Return the [x, y] coordinate for the center point of the cell that contains the specified text.  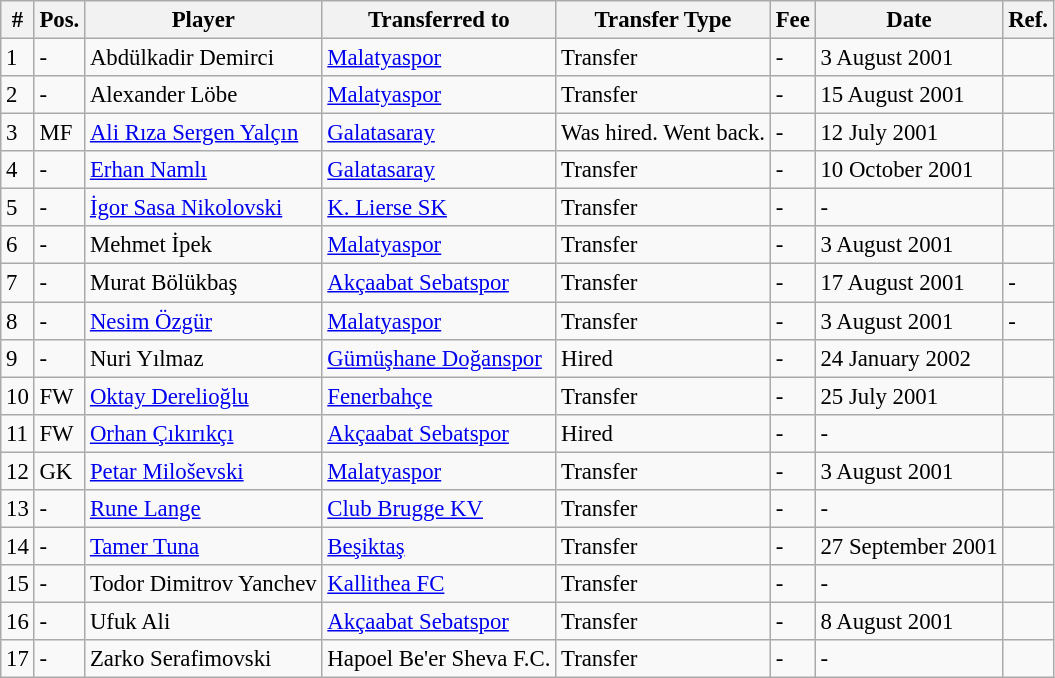
2 [18, 95]
Hapoel Be'er Sheva F.C. [439, 659]
Fenerbahçe [439, 396]
Rune Lange [204, 509]
Orhan Çıkırıkçı [204, 433]
Date [909, 20]
Pos. [59, 20]
14 [18, 546]
K. Lierse SK [439, 208]
8 [18, 321]
Abdülkadir Demirci [204, 58]
Beşiktaş [439, 546]
24 January 2002 [909, 358]
17 August 2001 [909, 283]
Player [204, 20]
8 August 2001 [909, 621]
Nesim Özgür [204, 321]
Kallithea FC [439, 584]
Tamer Tuna [204, 546]
GK [59, 471]
Transfer Type [664, 20]
4 [18, 170]
Transferred to [439, 20]
Ref. [1028, 20]
Nuri Yılmaz [204, 358]
7 [18, 283]
12 [18, 471]
Murat Bölükbaş [204, 283]
12 July 2001 [909, 133]
İgor Sasa Nikolovski [204, 208]
1 [18, 58]
Erhan Namlı [204, 170]
27 September 2001 [909, 546]
Zarko Serafimovski [204, 659]
3 [18, 133]
Petar Miloševski [204, 471]
Ali Rıza Sergen Yalçın [204, 133]
Fee [792, 20]
10 October 2001 [909, 170]
Ufuk Ali [204, 621]
9 [18, 358]
5 [18, 208]
Oktay Derelioğlu [204, 396]
10 [18, 396]
Alexander Löbe [204, 95]
11 [18, 433]
15 [18, 584]
17 [18, 659]
6 [18, 245]
Gümüşhane Doğanspor [439, 358]
Club Brugge KV [439, 509]
MF [59, 133]
Mehmet İpek [204, 245]
15 August 2001 [909, 95]
Was hired. Went back. [664, 133]
16 [18, 621]
13 [18, 509]
Todor Dimitrov Yanchev [204, 584]
25 July 2001 [909, 396]
# [18, 20]
